Capture the cell that displays the provided text and extract its [x, y] central coordinate. 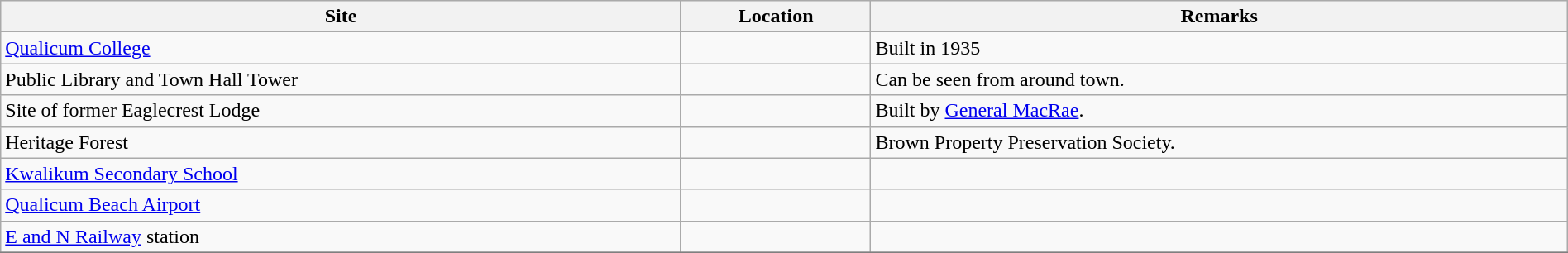
Site of former Eaglecrest Lodge [341, 111]
Remarks [1219, 17]
E and N Railway station [341, 236]
Built in 1935 [1219, 48]
Qualicum Beach Airport [341, 205]
Can be seen from around town. [1219, 79]
Brown Property Preservation Society. [1219, 142]
Built by General MacRae. [1219, 111]
Heritage Forest [341, 142]
Public Library and Town Hall Tower [341, 79]
Qualicum College [341, 48]
Site [341, 17]
Kwalikum Secondary School [341, 174]
Location [776, 17]
